Return the (X, Y) coordinate for the center point of the cell that contains the specified text.  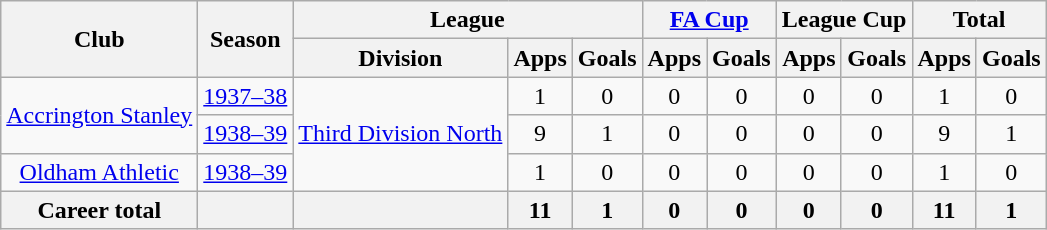
1937–38 (246, 96)
Third Division North (400, 134)
Division (400, 58)
League Cup (844, 20)
Accrington Stanley (100, 115)
Total (979, 20)
Career total (100, 210)
Club (100, 39)
Oldham Athletic (100, 172)
Season (246, 39)
FA Cup (709, 20)
League (468, 20)
